From the cell containing the given text, extract its center point as (X, Y) coordinate. 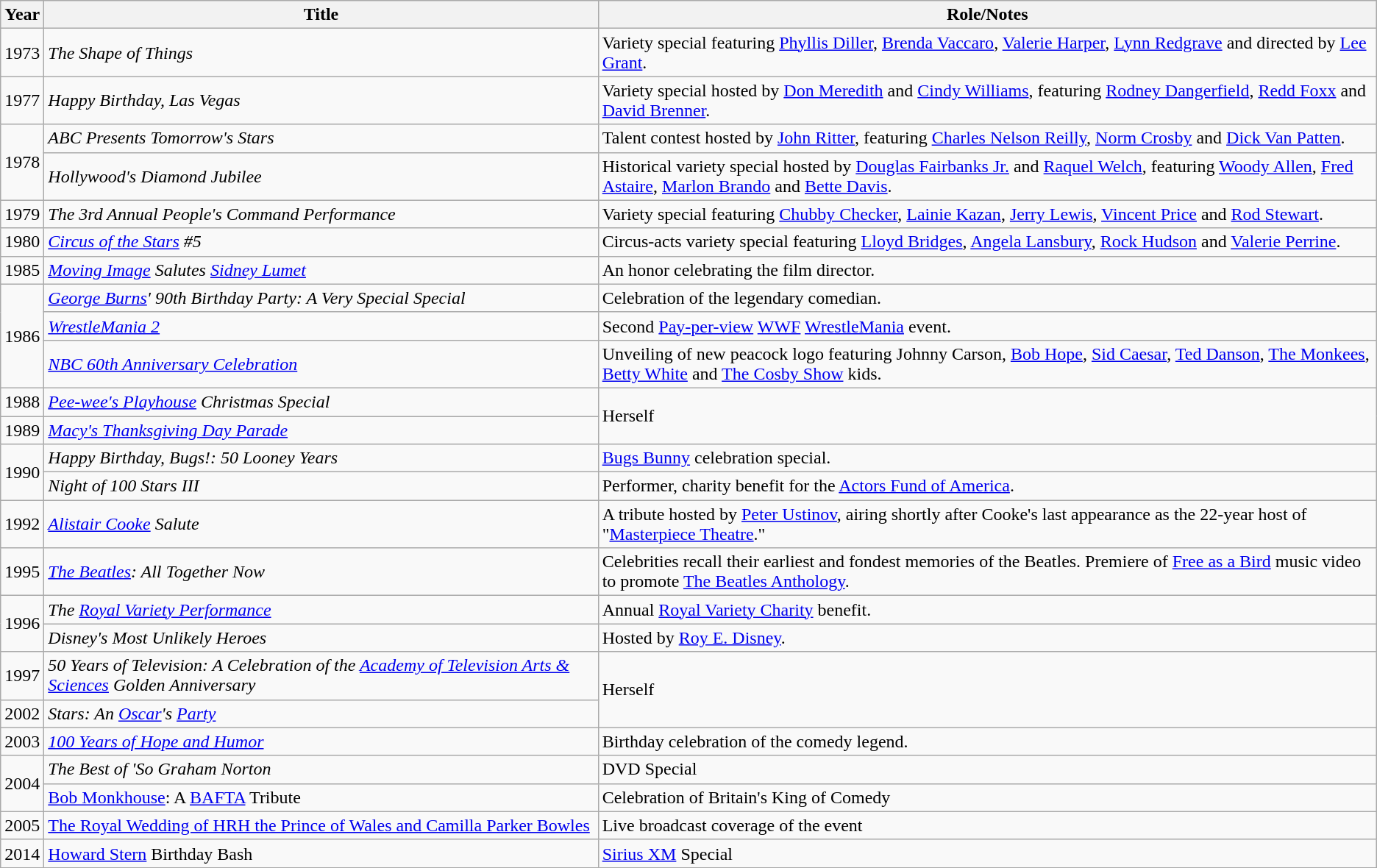
Sirius XM Special (987, 853)
1996 (22, 624)
Stars: An Oscar's Party (321, 714)
Birthday celebration of the comedy legend. (987, 741)
George Burns' 90th Birthday Party: A Very Special Special (321, 298)
Happy Birthday, Las Vegas (321, 100)
Hosted by Roy E. Disney. (987, 638)
Howard Stern Birthday Bash (321, 853)
Live broadcast coverage of the event (987, 825)
Unveiling of new peacock logo featuring Johnny Carson, Bob Hope, Sid Caesar, Ted Danson, The Monkees, Betty White and The Cosby Show kids. (987, 363)
1997 (22, 675)
Title (321, 15)
The Royal Wedding of HRH the Prince of Wales and Camilla Parker Bowles (321, 825)
The 3rd Annual People's Command Performance (321, 214)
1990 (22, 472)
Pee-wee's Playhouse Christmas Special (321, 402)
1980 (22, 242)
2002 (22, 714)
Hollywood's Diamond Jubilee (321, 177)
Annual Royal Variety Charity benefit. (987, 610)
Circus of the Stars #5 (321, 242)
Variety special featuring Chubby Checker, Lainie Kazan, Jerry Lewis, Vincent Price and Rod Stewart. (987, 214)
ABC Presents Tomorrow's Stars (321, 138)
Macy's Thanksgiving Day Parade (321, 430)
100 Years of Hope and Humor (321, 741)
Bugs Bunny celebration special. (987, 458)
An honor celebrating the film director. (987, 270)
WrestleMania 2 (321, 326)
1995 (22, 572)
The Best of 'So Graham Norton (321, 769)
2003 (22, 741)
1988 (22, 402)
The Royal Variety Performance (321, 610)
A tribute hosted by Peter Ustinov, airing shortly after Cooke's last appearance as the 22-year host of "Masterpiece Theatre." (987, 524)
Historical variety special hosted by Douglas Fairbanks Jr. and Raquel Welch, featuring Woody Allen, Fred Astaire, Marlon Brando and Bette Davis. (987, 177)
Year (22, 15)
1986 (22, 335)
Night of 100 Stars III (321, 486)
1977 (22, 100)
Role/Notes (987, 15)
Talent contest hosted by John Ritter, featuring Charles Nelson Reilly, Norm Crosby and Dick Van Patten. (987, 138)
Celebrities recall their earliest and fondest memories of the Beatles. Premiere of Free as a Bird music video to promote The Beatles Anthology. (987, 572)
Second Pay-per-view WWF WrestleMania event. (987, 326)
Disney's Most Unlikely Heroes (321, 638)
The Beatles: All Together Now (321, 572)
1978 (22, 162)
1992 (22, 524)
Celebration of the legendary comedian. (987, 298)
1973 (22, 53)
Alistair Cooke Salute (321, 524)
Celebration of Britain's King of Comedy (987, 797)
Performer, charity benefit for the Actors Fund of America. (987, 486)
Moving Image Salutes Sidney Lumet (321, 270)
1985 (22, 270)
The Shape of Things (321, 53)
Variety special hosted by Don Meredith and Cindy Williams, featuring Rodney Dangerfield, Redd Foxx and David Brenner. (987, 100)
Happy Birthday, Bugs!: 50 Looney Years (321, 458)
Bob Monkhouse: A BAFTA Tribute (321, 797)
2005 (22, 825)
Circus-acts variety special featuring Lloyd Bridges, Angela Lansbury, Rock Hudson and Valerie Perrine. (987, 242)
NBC 60th Anniversary Celebration (321, 363)
1979 (22, 214)
Variety special featuring Phyllis Diller, Brenda Vaccaro, Valerie Harper, Lynn Redgrave and directed by Lee Grant. (987, 53)
50 Years of Television: A Celebration of the Academy of Television Arts & Sciences Golden Anniversary (321, 675)
2014 (22, 853)
2004 (22, 783)
DVD Special (987, 769)
1989 (22, 430)
